From the cell containing the given text, extract its center point as [X, Y] coordinate. 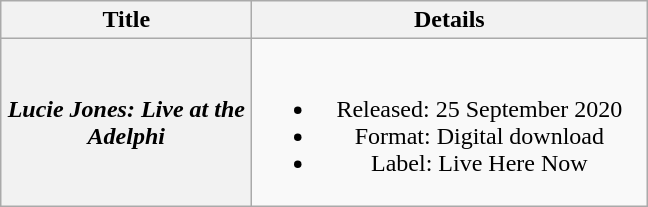
Released: 25 September 2020Format: Digital downloadLabel: Live Here Now [450, 122]
Details [450, 20]
Lucie Jones: Live at the Adelphi [126, 122]
Title [126, 20]
